Capture the cell that displays the provided text and extract its (X, Y) central coordinate. 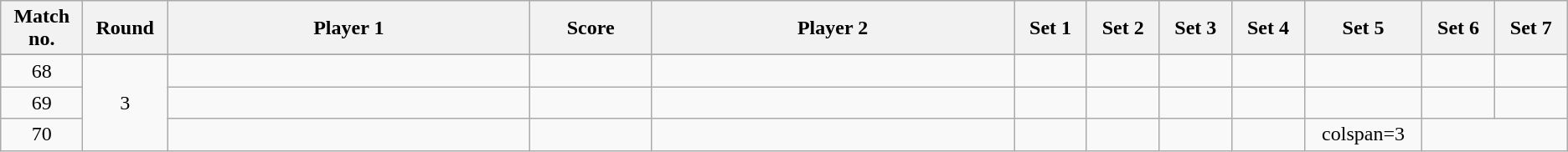
Player 1 (348, 28)
70 (42, 134)
68 (42, 71)
Set 1 (1050, 28)
Round (126, 28)
Set 7 (1531, 28)
Player 2 (833, 28)
Set 2 (1122, 28)
Set 6 (1459, 28)
3 (126, 103)
69 (42, 103)
Set 5 (1363, 28)
Match no. (42, 28)
Score (591, 28)
colspan=3 (1363, 134)
Set 3 (1196, 28)
Set 4 (1268, 28)
